Search for the cell housing the specified text and yield its (x, y) center coordinate. 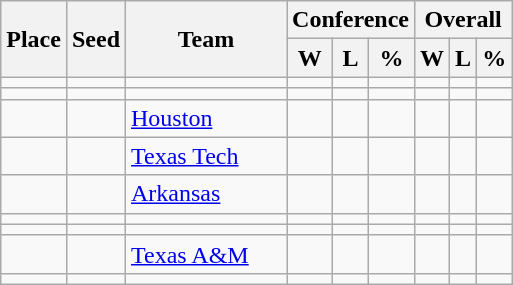
Arkansas (206, 194)
Place (34, 39)
Texas Tech (206, 156)
Seed (96, 39)
Overall (462, 20)
Conference (351, 20)
Texas A&M (206, 254)
Team (206, 39)
Houston (206, 118)
